For the text-containing cell, return its midpoint in (X, Y) coordinate format. 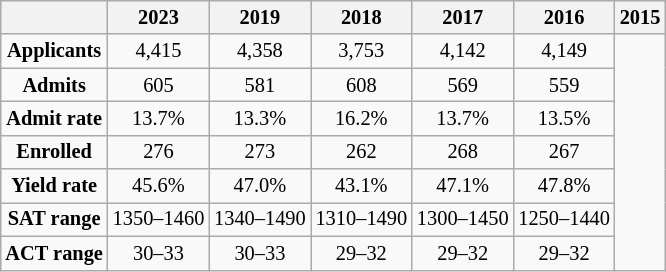
4,142 (462, 51)
1310–1490 (362, 220)
2019 (260, 18)
Admits (54, 85)
16.2% (362, 119)
45.6% (158, 186)
Yield rate (54, 186)
13.3% (260, 119)
Applicants (54, 51)
SAT range (54, 220)
2018 (362, 18)
2015 (640, 18)
276 (158, 152)
47.0% (260, 186)
569 (462, 85)
2023 (158, 18)
1300–1450 (462, 220)
581 (260, 85)
47.8% (564, 186)
3,753 (362, 51)
2017 (462, 18)
Admit rate (54, 119)
1340–1490 (260, 220)
4,358 (260, 51)
262 (362, 152)
ACT range (54, 253)
4,415 (158, 51)
1250–1440 (564, 220)
1350–1460 (158, 220)
2016 (564, 18)
267 (564, 152)
47.1% (462, 186)
43.1% (362, 186)
273 (260, 152)
268 (462, 152)
605 (158, 85)
Enrolled (54, 152)
608 (362, 85)
559 (564, 85)
4,149 (564, 51)
13.5% (564, 119)
